For the text-containing cell, return its midpoint in [X, Y] coordinate format. 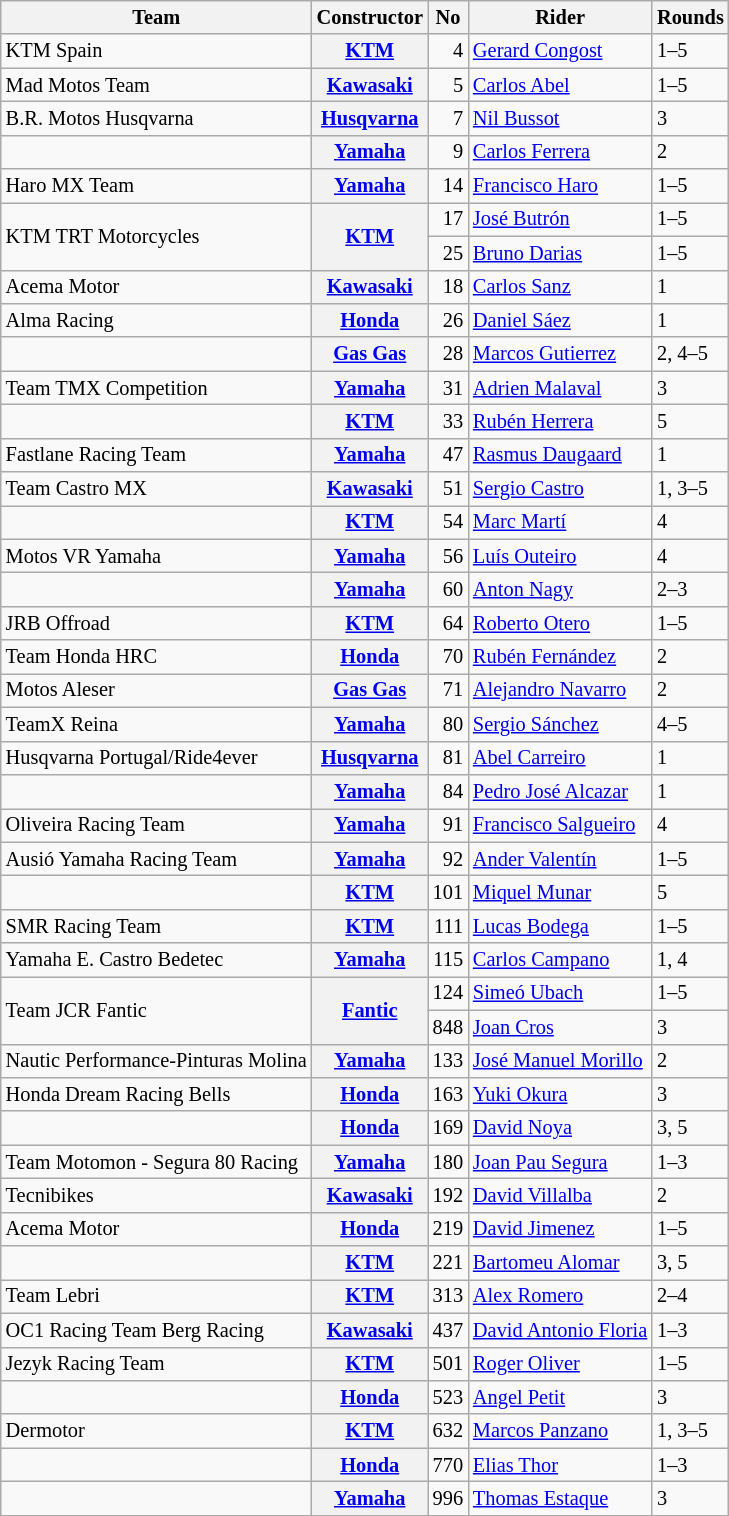
115 [448, 960]
64 [448, 623]
60 [448, 589]
848 [448, 1027]
Team Motomon - Segura 80 Racing [156, 1162]
Yamaha E. Castro Bedetec [156, 960]
Team TMX Competition [156, 388]
Rubén Herrera [560, 421]
Ander Valentín [560, 859]
Thomas Estaque [560, 1498]
2–3 [690, 589]
OC1 Racing Team Berg Racing [156, 1330]
25 [448, 253]
51 [448, 489]
Joan Cros [560, 1027]
Fantic [370, 1010]
111 [448, 926]
Alex Romero [560, 1296]
Pedro José Alcazar [560, 791]
56 [448, 556]
14 [448, 186]
Simeó Ubach [560, 993]
81 [448, 758]
Marc Martí [560, 522]
Marcos Panzano [560, 1431]
David Jimenez [560, 1229]
Carlos Campano [560, 960]
133 [448, 1061]
Husqvarna Portugal/Ride4ever [156, 758]
Team JCR Fantic [156, 1010]
Yuki Okura [560, 1094]
Team Castro MX [156, 489]
91 [448, 825]
Rubén Fernández [560, 657]
David Villalba [560, 1195]
Marcos Gutierrez [560, 354]
219 [448, 1229]
Tecnibikes [156, 1195]
Carlos Sanz [560, 287]
Luís Outeiro [560, 556]
Daniel Sáez [560, 320]
TeamX Reina [156, 724]
Oliveira Racing Team [156, 825]
Mad Motos Team [156, 85]
996 [448, 1498]
KTM Spain [156, 51]
Rider [560, 17]
47 [448, 455]
Motos Aleser [156, 690]
Roger Oliver [560, 1364]
José Manuel Morillo [560, 1061]
Haro MX Team [156, 186]
92 [448, 859]
Motos VR Yamaha [156, 556]
Dermotor [156, 1431]
Jezyk Racing Team [156, 1364]
Rasmus Daugaard [560, 455]
Lucas Bodega [560, 926]
101 [448, 892]
28 [448, 354]
501 [448, 1364]
David Antonio Floria [560, 1330]
7 [448, 118]
Bartomeu Alomar [560, 1263]
Nil Bussot [560, 118]
Carlos Abel [560, 85]
71 [448, 690]
Alma Racing [156, 320]
437 [448, 1330]
Bruno Darias [560, 253]
Sergio Castro [560, 489]
26 [448, 320]
No [448, 17]
Roberto Otero [560, 623]
SMR Racing Team [156, 926]
Constructor [370, 17]
313 [448, 1296]
18 [448, 287]
David Noya [560, 1128]
31 [448, 388]
Ausió Yamaha Racing Team [156, 859]
1, 4 [690, 960]
Team Honda HRC [156, 657]
Gerard Congost [560, 51]
33 [448, 421]
JRB Offroad [156, 623]
Anton Nagy [560, 589]
80 [448, 724]
Alejandro Navarro [560, 690]
Adrien Malaval [560, 388]
KTM TRT Motorcycles [156, 236]
Rounds [690, 17]
2–4 [690, 1296]
17 [448, 219]
70 [448, 657]
523 [448, 1397]
Francisco Salgueiro [560, 825]
Francisco Haro [560, 186]
2, 4–5 [690, 354]
Team Lebri [156, 1296]
169 [448, 1128]
54 [448, 522]
Honda Dream Racing Bells [156, 1094]
9 [448, 152]
Abel Carreiro [560, 758]
B.R. Motos Husqvarna [156, 118]
José Butrón [560, 219]
124 [448, 993]
770 [448, 1465]
Team [156, 17]
632 [448, 1431]
221 [448, 1263]
4–5 [690, 724]
Joan Pau Segura [560, 1162]
192 [448, 1195]
180 [448, 1162]
84 [448, 791]
Fastlane Racing Team [156, 455]
Sergio Sánchez [560, 724]
Carlos Ferrera [560, 152]
Angel Petit [560, 1397]
Miquel Munar [560, 892]
Nautic Performance-Pinturas Molina [156, 1061]
Elias Thor [560, 1465]
163 [448, 1094]
